Provide the [X, Y] coordinate of the cell's center where the given text is located.  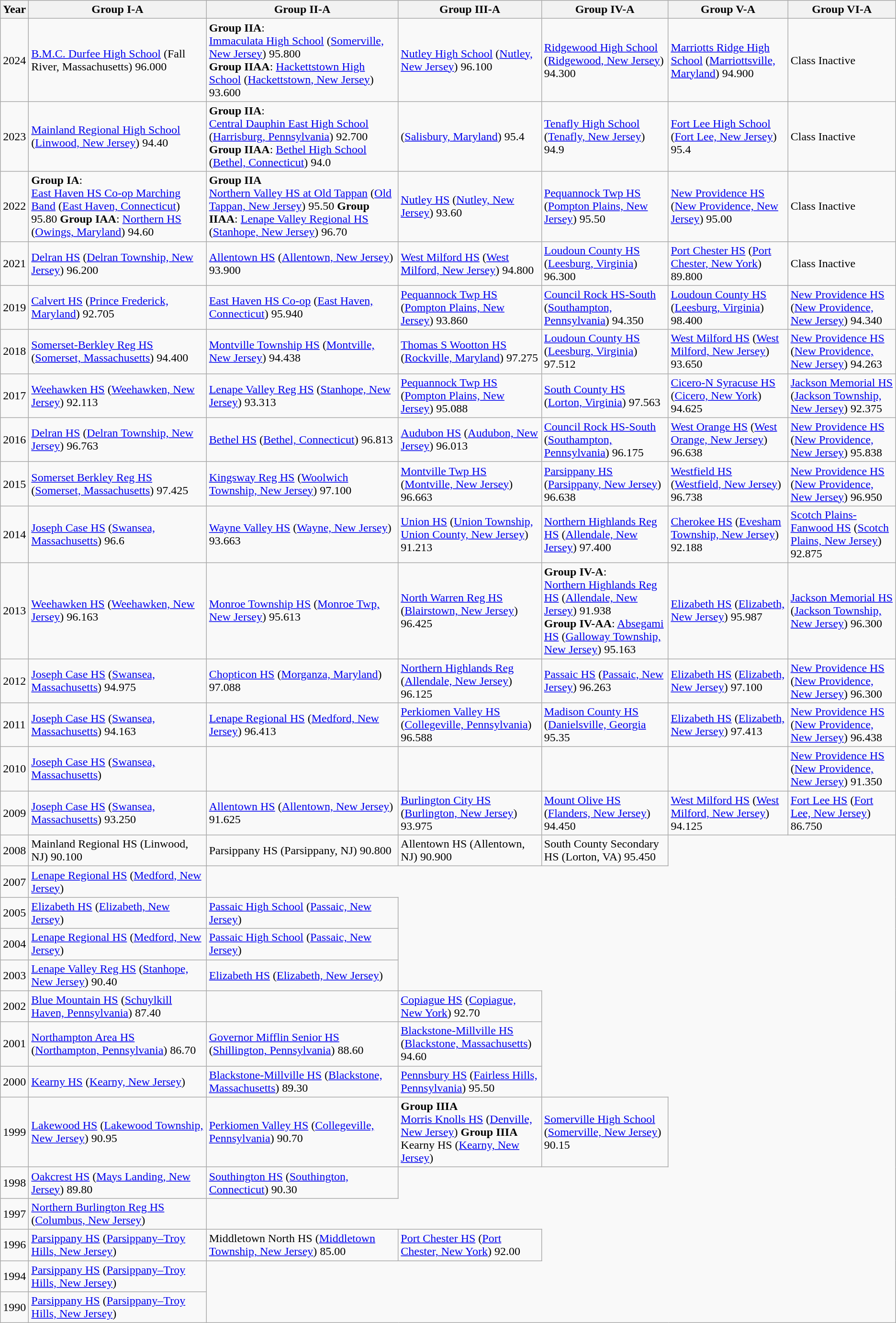
Tenafly High School (Tenafly, New Jersey) 94.9 [605, 136]
2022 [14, 206]
South County HS (Lorton, Virginia) 97.563 [605, 396]
Nutley HS (Nutley, New Jersey) 93.60 [470, 206]
2018 [14, 351]
2017 [14, 396]
Elizabeth HS (Elizabeth, New Jersey) 97.413 [728, 725]
Marriotts Ridge High School (Marriottsville, Maryland) 94.900 [728, 60]
2014 [14, 534]
Copiague HS (Copiague, New York) 92.70 [470, 1006]
Pennsbury HS (Fairless Hills, Pennsylvania) 95.50 [470, 1081]
2004 [14, 944]
Group II-A [302, 10]
Group IIANorthern Valley HS at Old Tappan (Old Tappan, New Jersey) 95.50 Group IIAA: Lenape Valley Regional HS (Stanhope, New Jersey) 96.70 [302, 206]
Group IV-A:Northern Highlands Reg HS (Allendale, New Jersey) 91.938Group IV-AA: Absegami HS (Galloway Township, New Jersey) 95.163 [605, 611]
Lenape Regional HS (Medford, New Jersey) 96.413 [302, 725]
2015 [14, 484]
Port Chester HS (Port Chester, New York) 92.00 [470, 1245]
Northern Highlands Reg HS (Allendale, New Jersey) 97.400 [605, 534]
Group IIIAMorris Knolls HS (Denville, New Jersey) Group IIIA Kearny HS (Kearny, New Jersey) [470, 1132]
Northern Highlands Reg (Allendale, New Jersey) 96.125 [470, 681]
Passaic HS (Passaic, New Jersey) 96.263 [605, 681]
Somerville High School (Somerville, New Jersey) 90.15 [605, 1132]
2007 [14, 882]
New Providence HS (New Providence, New Jersey) 95.838 [841, 440]
Loudoun County HS (Leesburg, Virginia) 97.512 [605, 351]
Cherokee HS (Evesham Township, New Jersey) 92.188 [728, 534]
Ridgewood High School (Ridgewood, New Jersey) 94.300 [605, 60]
Burlington City HS (Burlington, New Jersey) 93.975 [470, 813]
Blackstone-Millville HS (Blackstone, Massachusetts) 94.60 [470, 1044]
Council Rock HS-South (Southampton, Pennsylvania) 96.175 [605, 440]
West Milford HS (West Milford, New Jersey) 94.125 [728, 813]
Madison County HS (Danielsville, Georgia 95.35 [605, 725]
Chopticon HS (Morganza, Maryland) 97.088 [302, 681]
Delran HS (Delran Township, New Jersey) 96.200 [118, 263]
B.M.C. Durfee High School (Fall River, Massachusetts) 96.000 [118, 60]
2013 [14, 611]
Mainland Regional HS (Linwood, NJ) 90.100 [118, 850]
New Providence HS (New Providence, New Jersey) 95.00 [728, 206]
Group IV-A [605, 10]
Joseph Case HS (Swansea, Massachusetts) 93.250 [118, 813]
Somerset Berkley Reg HS (Somerset, Massachusetts) 97.425 [118, 484]
Allentown HS (Allentown, NJ) 90.900 [470, 850]
Perkiomen Valley HS (Collegeville, Pennsylvania) 90.70 [302, 1132]
Southington HS (Southington, Connecticut) 90.30 [302, 1183]
2005 [14, 913]
Port Chester HS (Port Chester, New York) 89.800 [728, 263]
Blackstone-Millville HS (Blackstone, Massachusetts) 89.30 [302, 1081]
Group IIA:Immaculata High School (Somerville, New Jersey) 95.800Group IIAA: Hackettstown High School (Hackettstown, New Jersey) 93.600 [302, 60]
Montville Twp HS (Montville, New Jersey) 96.663 [470, 484]
Group IIA:Central Dauphin East High School (Harrisburg, Pennsylvania) 92.700Group IIAA: Bethel High School (Bethel, Connecticut) 94.0 [302, 136]
Pequannock Twp HS (Pompton Plains, New Jersey) 93.860 [470, 307]
Group V-A [728, 10]
2019 [14, 307]
2009 [14, 813]
2024 [14, 60]
1994 [14, 1276]
West Milford HS (West Milford, New Jersey) 94.800 [470, 263]
Montville Township HS (Montville, New Jersey) 94.438 [302, 351]
Union HS (Union Township, Union County, New Jersey) 91.213 [470, 534]
Mainland Regional High School (Linwood, New Jersey) 94.40 [118, 136]
Allentown HS (Allentown, New Jersey) 93.900 [302, 263]
Year [14, 10]
Pequannock Twp HS (Pompton Plains, New Jersey) 95.50 [605, 206]
Group VI-A [841, 10]
Fort Lee High School (Fort Lee, New Jersey) 95.4 [728, 136]
Lenape Valley Reg HS (Stanhope, New Jersey) 93.313 [302, 396]
North Warren Reg HS (Blairstown, New Jersey) 96.425 [470, 611]
New Providence HS (New Providence, New Jersey) 94.340 [841, 307]
New Providence HS (New Providence, New Jersey) 96.950 [841, 484]
Group IA:East Haven HS Co-op Marching Band (East Haven, Connecticut) 95.80 Group IAA: Northern HS (Owings, Maryland) 94.60 [118, 206]
1999 [14, 1132]
Parsippany HS (Parsippany, New Jersey) 96.638 [605, 484]
Elizabeth HS (Elizabeth, New Jersey) 97.100 [728, 681]
Joseph Case HS (Swansea, Massachusetts) [118, 769]
New Providence HS (New Providence, New Jersey) 94.263 [841, 351]
Audubon HS (Audubon, New Jersey) 96.013 [470, 440]
Group I-A [118, 10]
2012 [14, 681]
2001 [14, 1044]
Joseph Case HS (Swansea, Massachusetts) 94.975 [118, 681]
Kingsway Reg HS (Woolwich Township, New Jersey) 97.100 [302, 484]
Lenape Valley Reg HS (Stanhope, New Jersey) 90.40 [118, 975]
Governor Mifflin Senior HS (Shillington, Pennsylvania) 88.60 [302, 1044]
Northampton Area HS (Northampton, Pennsylvania) 86.70 [118, 1044]
Perkiomen Valley HS (Collegeville, Pennsylvania) 96.588 [470, 725]
Cicero-N Syracuse HS (Cicero, New York) 94.625 [728, 396]
Weehawken HS (Weehawken, New Jersey) 96.163 [118, 611]
Scotch Plains-Fanwood HS (Scotch Plains, New Jersey) 92.875 [841, 534]
Allentown HS (Allentown, New Jersey) 91.625 [302, 813]
Loudoun County HS (Leesburg, Virginia) 96.300 [605, 263]
Blue Mountain HS (Schuylkill Haven, Pennsylvania) 87.40 [118, 1006]
Lakewood HS (Lakewood Township, New Jersey) 90.95 [118, 1132]
2000 [14, 1081]
Monroe Township HS (Monroe Twp, New Jersey) 95.613 [302, 611]
Elizabeth HS (Elizabeth, New Jersey) 95.987 [728, 611]
2023 [14, 136]
East Haven HS Co-op (East Haven, Connecticut) 95.940 [302, 307]
Middletown North HS (Middletown Township, New Jersey) 85.00 [302, 1245]
2021 [14, 263]
Calvert HS (Prince Frederick, Maryland) 92.705 [118, 307]
Nutley High School (Nutley, New Jersey) 96.100 [470, 60]
(Salisbury, Maryland) 95.4 [470, 136]
Kearny HS (Kearny, New Jersey) [118, 1081]
Northern Burlington Reg HS (Columbus, New Jersey) [118, 1213]
Westfield HS (Westfield, New Jersey) 96.738 [728, 484]
1996 [14, 1245]
Fort Lee HS (Fort Lee, New Jersey) 86.750 [841, 813]
Weehawken HS (Weehawken, New Jersey) 92.113 [118, 396]
2002 [14, 1006]
Loudoun County HS (Leesburg, Virginia) 98.400 [728, 307]
Somerset-Berkley Reg HS (Somerset, Massachusetts) 94.400 [118, 351]
Joseph Case HS (Swansea, Massachusetts) 96.6 [118, 534]
Group III-A [470, 10]
1997 [14, 1213]
2003 [14, 975]
New Providence HS (New Providence, New Jersey) 96.300 [841, 681]
2010 [14, 769]
West Milford HS (West Milford, New Jersey) 93.650 [728, 351]
Mount Olive HS (Flanders, New Jersey) 94.450 [605, 813]
Joseph Case HS (Swansea, Massachusetts) 94.163 [118, 725]
1998 [14, 1183]
Delran HS (Delran Township, New Jersey) 96.763 [118, 440]
Council Rock HS-South (Southampton, Pennsylvania) 94.350 [605, 307]
2011 [14, 725]
New Providence HS (New Providence, New Jersey) 91.350 [841, 769]
Parsippany HS (Parsippany, NJ) 90.800 [302, 850]
Wayne Valley HS (Wayne, New Jersey) 93.663 [302, 534]
Oakcrest HS (Mays Landing, New Jersey) 89.80 [118, 1183]
Thomas S Wootton HS (Rockville, Maryland) 97.275 [470, 351]
Jackson Memorial HS (Jackson Township, New Jersey) 92.375 [841, 396]
South County Secondary HS (Lorton, VA) 95.450 [605, 850]
Pequannock Twp HS (Pompton Plains, New Jersey) 95.088 [470, 396]
2016 [14, 440]
2008 [14, 850]
Bethel HS (Bethel, Connecticut) 96.813 [302, 440]
West Orange HS (West Orange, New Jersey) 96.638 [728, 440]
New Providence HS (New Providence, New Jersey) 96.438 [841, 725]
Jackson Memorial HS (Jackson Township, New Jersey) 96.300 [841, 611]
1990 [14, 1307]
